Detect which cell encompasses the target text, then output its [X, Y] center coordinate. 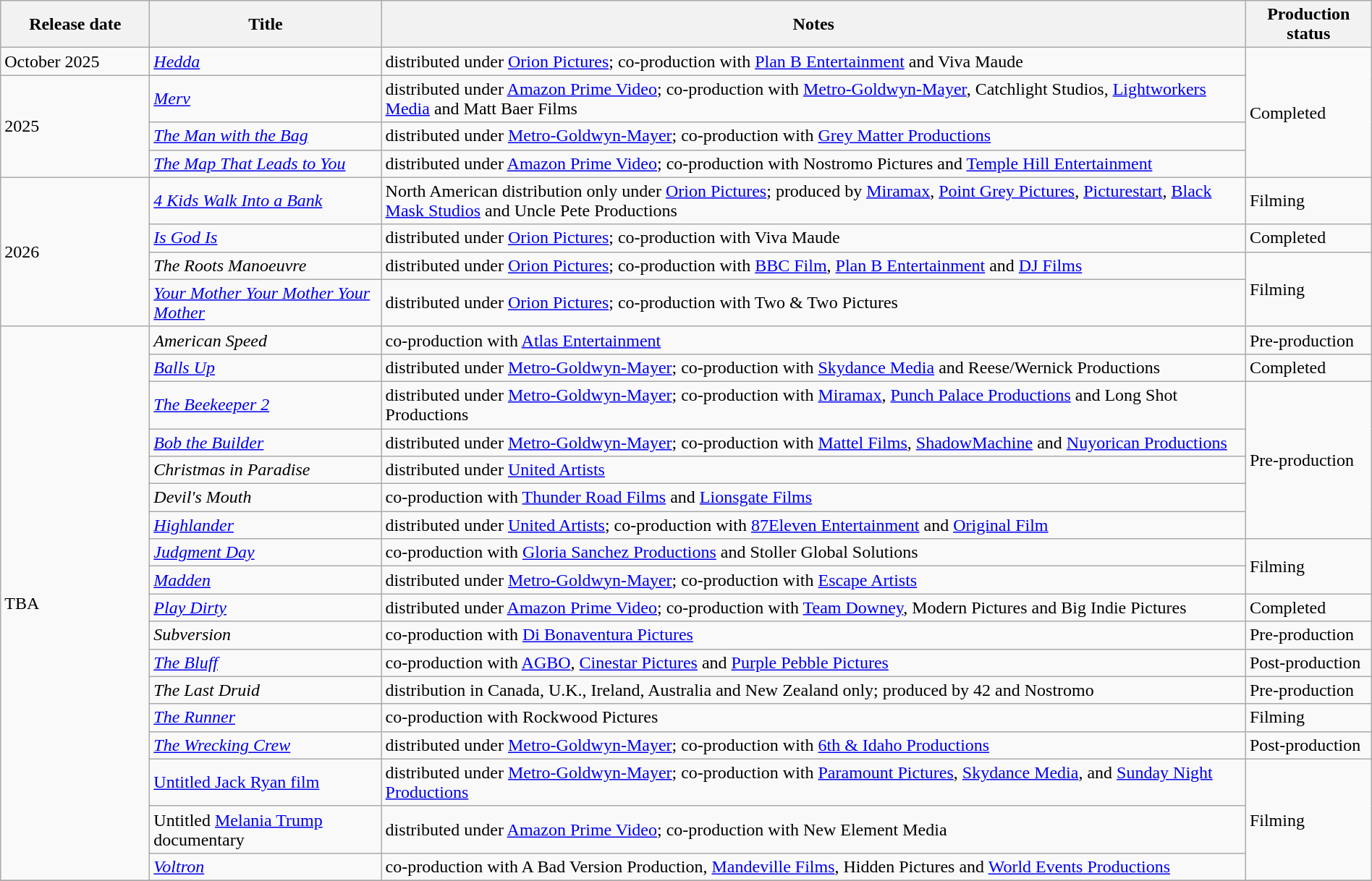
distributed under Metro-Goldwyn-Mayer; co-production with Escape Artists [813, 580]
co-production with Gloria Sanchez Productions and Stoller Global Solutions [813, 553]
distributed under Amazon Prime Video; co-production with Team Downey, Modern Pictures and Big Indie Pictures [813, 608]
co-production with Atlas Entertainment [813, 340]
4 Kids Walk Into a Bank [266, 201]
Hedda [266, 61]
Untitled Jack Ryan film [266, 783]
distribution in Canada, U.K., Ireland, Australia and New Zealand only; produced by 42 and Nostromo [813, 690]
Untitled Melania Trump documentary [266, 829]
distributed under Orion Pictures; co-production with Plan B Entertainment and Viva Maude [813, 61]
distributed under Amazon Prime Video; co-production with Nostromo Pictures and Temple Hill Entertainment [813, 163]
distributed under United Artists; co-production with 87Eleven Entertainment and Original Film [813, 525]
October 2025 [75, 61]
The Beekeeper 2 [266, 405]
The Runner [266, 718]
2026 [75, 252]
co-production with A Bad Version Production, Mandeville Films, Hidden Pictures and World Events Productions [813, 867]
co-production with Rockwood Pictures [813, 718]
distributed under United Artists [813, 470]
co-production with AGBO, Cinestar Pictures and Purple Pebble Pictures [813, 663]
The Roots Manoeuvre [266, 265]
Subversion [266, 635]
distributed under Metro-Goldwyn-Mayer; co-production with Skydance Media and Reese/Wernick Productions [813, 367]
Christmas in Paradise [266, 470]
The Bluff [266, 663]
Is God Is [266, 238]
Highlander [266, 525]
distributed under Metro-Goldwyn-Mayer; co-production with Grey Matter Productions [813, 136]
Title [266, 25]
The Man with the Bag [266, 136]
Judgment Day [266, 553]
Your Mother Your Mother Your Mother [266, 302]
distributed under Metro-Goldwyn-Mayer; co-production with Miramax, Punch Palace Productions and Long Shot Productions [813, 405]
distributed under Amazon Prime Video; co-production with Metro-Goldwyn-Mayer, Catchlight Studios, Lightworkers Media and Matt Baer Films [813, 98]
Devil's Mouth [266, 498]
Balls Up [266, 367]
distributed under Metro-Goldwyn-Mayer; co-production with Mattel Films, ShadowMachine and Nuyorican Productions [813, 442]
co-production with Di Bonaventura Pictures [813, 635]
Notes [813, 25]
distributed under Orion Pictures; co-production with Viva Maude [813, 238]
distributed under Orion Pictures; co-production with BBC Film, Plan B Entertainment and DJ Films [813, 265]
The Last Druid [266, 690]
co-production with Thunder Road Films and Lionsgate Films [813, 498]
Play Dirty [266, 608]
American Speed [266, 340]
Release date [75, 25]
distributed under Amazon Prime Video; co-production with New Element Media [813, 829]
Merv [266, 98]
The Wrecking Crew [266, 745]
The Map That Leads to You [266, 163]
Madden [266, 580]
Voltron [266, 867]
2025 [75, 126]
Bob the Builder [266, 442]
distributed under Orion Pictures; co-production with Two & Two Pictures [813, 302]
TBA [75, 603]
Production status [1308, 25]
distributed under Metro-Goldwyn-Mayer; co-production with Paramount Pictures, Skydance Media, and Sunday Night Productions [813, 783]
distributed under Metro-Goldwyn-Mayer; co-production with 6th & Idaho Productions [813, 745]
